Determine the (x, y) coordinate at the center of the cell enclosing the given text.  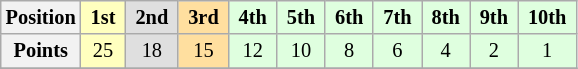
2nd (152, 17)
12 (253, 51)
10th (547, 17)
1st (104, 17)
5th (301, 17)
2 (494, 51)
15 (203, 51)
8 (349, 51)
10 (301, 51)
Position (41, 17)
4 (446, 51)
6th (349, 17)
3rd (203, 17)
4th (253, 17)
9th (494, 17)
25 (104, 51)
8th (446, 17)
1 (547, 51)
18 (152, 51)
7th (397, 17)
Points (41, 51)
6 (397, 51)
